Search for the cell housing the specified text and yield its [x, y] center coordinate. 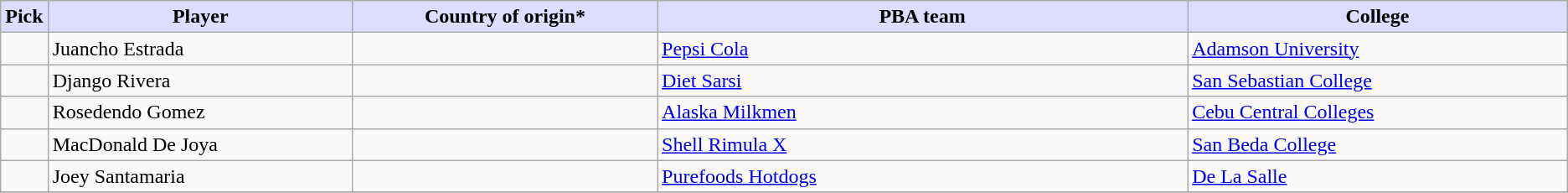
Pick [24, 17]
College [1378, 17]
Django Rivera [200, 81]
Cebu Central Colleges [1378, 112]
Country of origin* [504, 17]
Juancho Estrada [200, 49]
PBA team [923, 17]
Alaska Milkmen [923, 112]
San Beda College [1378, 144]
De La Salle [1378, 176]
Adamson University [1378, 49]
MacDonald De Joya [200, 144]
Joey Santamaria [200, 176]
Pepsi Cola [923, 49]
Purefoods Hotdogs [923, 176]
Shell Rimula X [923, 144]
Diet Sarsi [923, 81]
Rosedendo Gomez [200, 112]
San Sebastian College [1378, 81]
Player [200, 17]
